Detect which cell encompasses the target text, then output its [x, y] center coordinate. 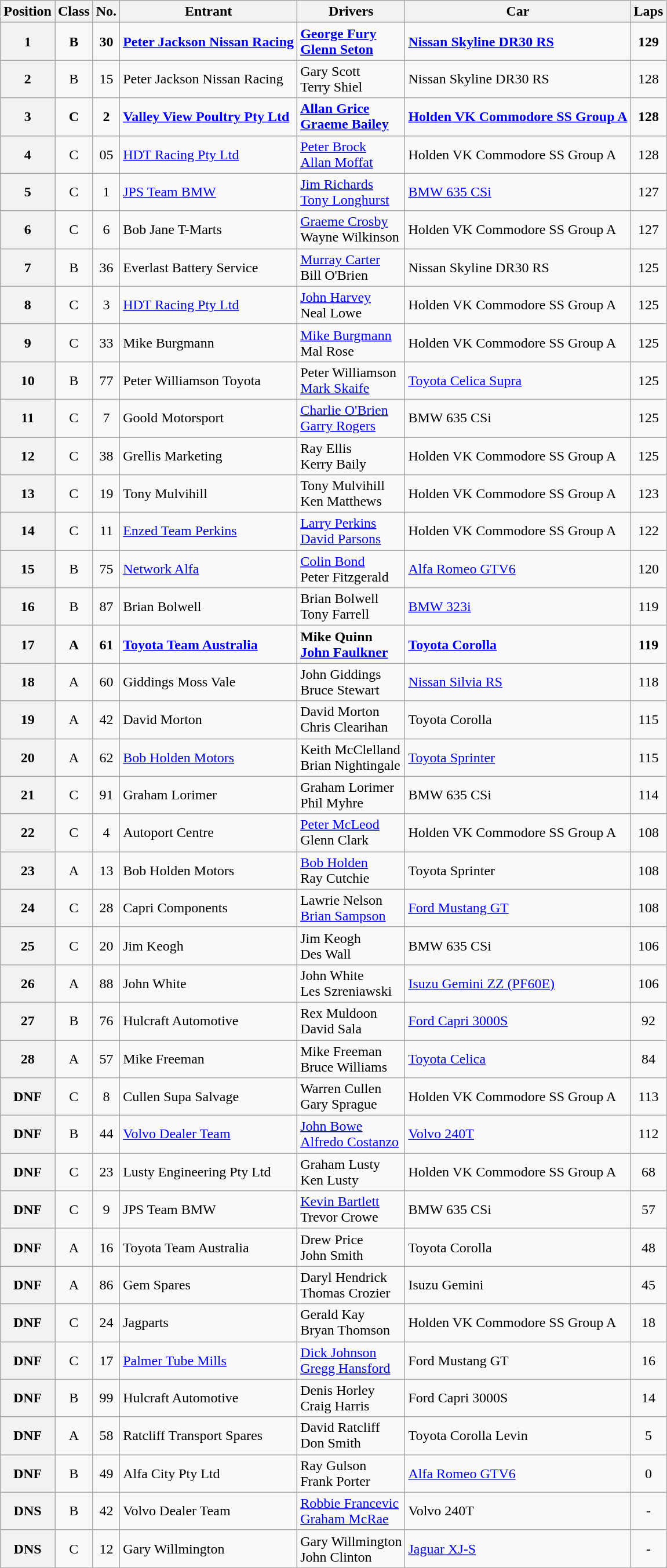
88 [106, 984]
David Morton Chris Clearihan [351, 719]
Gerald Kay Bryan Thomson [351, 1323]
Rex Muldoon David Sala [351, 1021]
Lusty Engineering Pty Ltd [209, 1172]
Warren Cullen Gary Sprague [351, 1097]
120 [648, 569]
Charlie O'Brien Garry Rogers [351, 418]
Car [518, 12]
99 [106, 1398]
Daryl Hendrick Thomas Crozier [351, 1285]
Denis Horley Craig Harris [351, 1398]
60 [106, 682]
Jim Keogh Des Wall [351, 945]
112 [648, 1134]
Jaguar XJ-S [518, 1549]
91 [106, 795]
Alfa City Pty Ltd [209, 1474]
Murray Carter Bill O'Brien [351, 268]
10 [28, 380]
118 [648, 682]
Allan Grice Graeme Bailey [351, 117]
Goold Motorsport [209, 418]
Robbie Francevic Graham McRae [351, 1511]
Ray Gulson Frank Porter [351, 1474]
25 [28, 945]
John Bowe Alfredo Costanzo [351, 1134]
45 [648, 1285]
Bob Jane T-Marts [209, 229]
John WhiteLes Szreniawski [351, 984]
Mike Burgmann [209, 343]
Tony Mulvihill Ken Matthews [351, 494]
Nissan Silvia RS [518, 682]
113 [648, 1097]
Jim Richards Tony Longhurst [351, 192]
George Fury Glenn Seton [351, 42]
27 [28, 1021]
Toyota Celica Supra [518, 380]
David Ratcliff Don Smith [351, 1435]
44 [106, 1134]
Autoport Centre [209, 833]
Mike Freeman Bruce Williams [351, 1059]
75 [106, 569]
Graham Lorimer [209, 795]
Gary Willmington John Clinton [351, 1549]
30 [106, 42]
Valley View Poultry Pty Ltd [209, 117]
Bob Holden Ray Cutchie [351, 870]
Peter Williamson Mark Skaife [351, 380]
Brian Bolwell Tony Farrell [351, 607]
87 [106, 607]
0 [648, 1474]
48 [648, 1248]
Class [74, 12]
John Harvey Neal Lowe [351, 305]
Drivers [351, 12]
Cullen Supa Salvage [209, 1097]
84 [648, 1059]
Graeme Crosby Wayne Wilkinson [351, 229]
33 [106, 343]
129 [648, 42]
61 [106, 644]
Kevin Bartlett Trevor Crowe [351, 1209]
Enzed Team Perkins [209, 532]
Everlast Battery Service [209, 268]
Toyota Celica [518, 1059]
114 [648, 795]
Dick Johnson Gregg Hansford [351, 1360]
David Morton [209, 719]
Gary Willmington [209, 1549]
122 [648, 532]
Lawrie Nelson Brian Sampson [351, 908]
Brian Bolwell [209, 607]
Gem Spares [209, 1285]
123 [648, 494]
05 [106, 154]
Grellis Marketing [209, 455]
76 [106, 1021]
Isuzu Gemini [518, 1285]
Ratcliff Transport Spares [209, 1435]
Peter Williamson Toyota [209, 380]
21 [28, 795]
Tony Mulvihill [209, 494]
Isuzu Gemini ZZ (PF60E) [518, 984]
62 [106, 758]
Palmer Tube Mills [209, 1360]
36 [106, 268]
Giddings Moss Vale [209, 682]
Position [28, 12]
Larry Perkins David Parsons [351, 532]
Toyota Corolla Levin [518, 1435]
Network Alfa [209, 569]
Keith McClelland Brian Nightingale [351, 758]
26 [28, 984]
Jagparts [209, 1323]
22 [28, 833]
Entrant [209, 12]
86 [106, 1285]
Capri Components [209, 908]
38 [106, 455]
92 [648, 1021]
68 [648, 1172]
Gary Scott Terry Shiel [351, 79]
BMW 323i [518, 607]
Peter Brock Allan Moffat [351, 154]
77 [106, 380]
Drew Price John Smith [351, 1248]
Mike Freeman [209, 1059]
Jim Keogh [209, 945]
58 [106, 1435]
Mike Quinn John Faulkner [351, 644]
No. [106, 12]
Graham Lorimer Phil Myhre [351, 795]
Peter McLeod Glenn Clark [351, 833]
Ray Ellis Kerry Baily [351, 455]
Graham Lusty Ken Lusty [351, 1172]
John White [209, 984]
Laps [648, 12]
Colin Bond Peter Fitzgerald [351, 569]
Mike Burgmann Mal Rose [351, 343]
49 [106, 1474]
John Giddings Bruce Stewart [351, 682]
